Determine the (X, Y) coordinate at the center of the cell enclosing the given text.  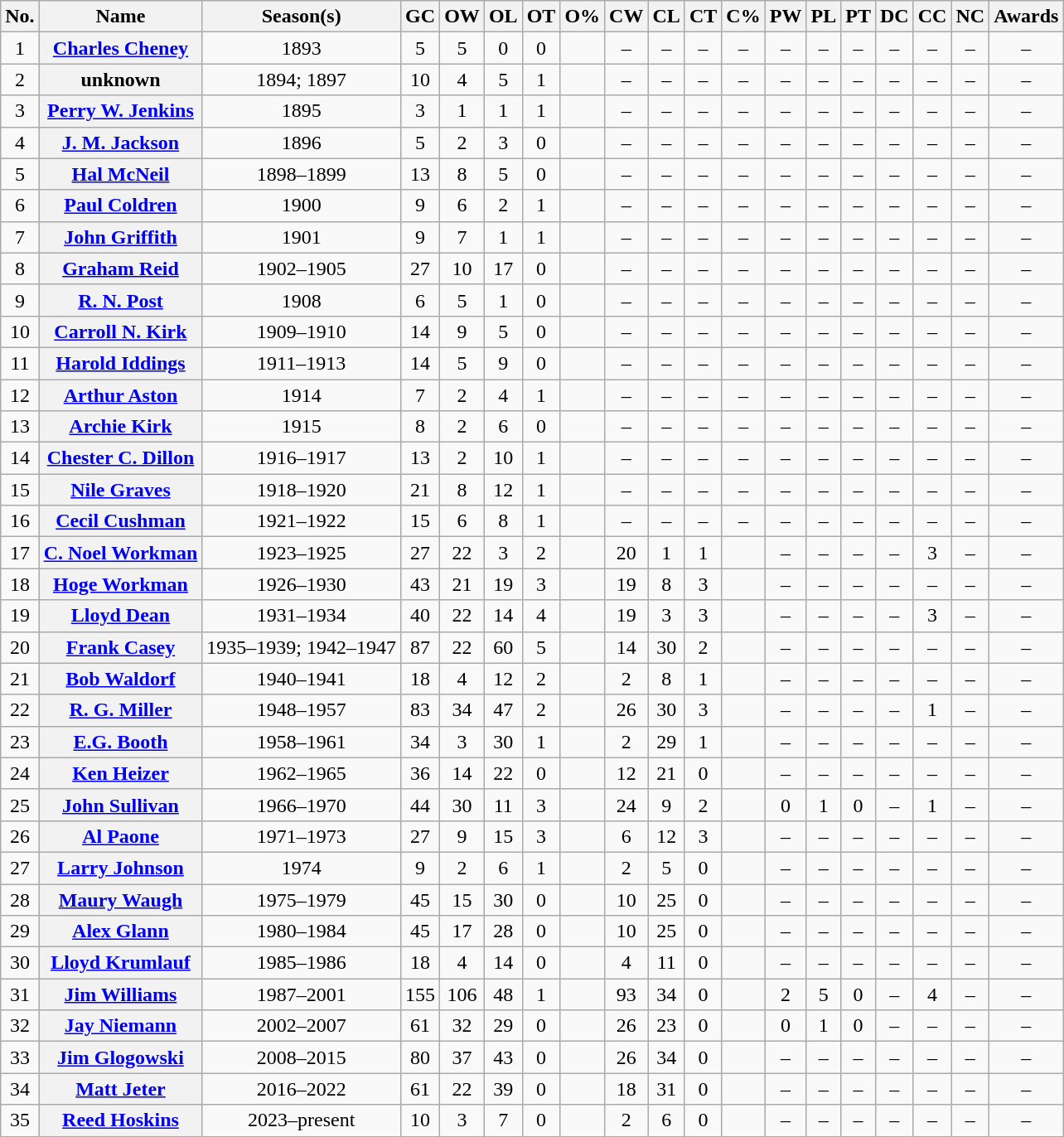
Larry Johnson (121, 868)
Perry W. Jenkins (121, 111)
OL (503, 17)
PW (786, 17)
Nile Graves (121, 490)
1911–1913 (302, 363)
1987–2001 (302, 994)
1918–1920 (302, 490)
Harold Iddings (121, 363)
16 (20, 521)
2023–present (302, 1120)
unknown (121, 80)
R. N. Post (121, 300)
Alex Glann (121, 931)
1915 (302, 427)
35 (20, 1120)
Season(s) (302, 17)
1901 (302, 237)
1935–1939; 1942–1947 (302, 647)
Al Paone (121, 836)
O% (583, 17)
36 (421, 773)
1966–1970 (302, 805)
1898–1899 (302, 174)
1980–1984 (302, 931)
Maury Waugh (121, 899)
2008–2015 (302, 1057)
C% (743, 17)
Arthur Aston (121, 395)
1896 (302, 143)
Matt Jeter (121, 1089)
PL (824, 17)
Hal McNeil (121, 174)
60 (503, 647)
Charles Cheney (121, 48)
Archie Kirk (121, 427)
2002–2007 (302, 1026)
John Sullivan (121, 805)
1948–1957 (302, 710)
1923–1925 (302, 553)
40 (421, 616)
83 (421, 710)
Bob Waldorf (121, 679)
Graham Reid (121, 269)
1940–1941 (302, 679)
Jay Niemann (121, 1026)
CW (626, 17)
1958–1961 (302, 742)
33 (20, 1057)
J. M. Jackson (121, 143)
PT (858, 17)
Hoge Workman (121, 584)
Jim Glogowski (121, 1057)
1931–1934 (302, 616)
Cecil Cushman (121, 521)
Chester C. Dillon (121, 458)
1914 (302, 395)
Name (121, 17)
106 (462, 994)
1971–1973 (302, 836)
No. (20, 17)
Ken Heizer (121, 773)
1894; 1897 (302, 80)
E.G. Booth (121, 742)
1926–1930 (302, 584)
48 (503, 994)
1985–1986 (302, 963)
Awards (1026, 17)
1893 (302, 48)
44 (421, 805)
Lloyd Krumlauf (121, 963)
Paul Coldren (121, 206)
37 (462, 1057)
1895 (302, 111)
1921–1922 (302, 521)
1909–1910 (302, 331)
Lloyd Dean (121, 616)
1900 (302, 206)
1974 (302, 868)
1908 (302, 300)
CT (703, 17)
Reed Hoskins (121, 1120)
80 (421, 1057)
OT (541, 17)
1962–1965 (302, 773)
155 (421, 994)
1975–1979 (302, 899)
93 (626, 994)
39 (503, 1089)
C. Noel Workman (121, 553)
Carroll N. Kirk (121, 331)
Jim Williams (121, 994)
GC (421, 17)
47 (503, 710)
Frank Casey (121, 647)
John Griffith (121, 237)
DC (894, 17)
R. G. Miller (121, 710)
CC (932, 17)
87 (421, 647)
OW (462, 17)
1902–1905 (302, 269)
CL (666, 17)
NC (970, 17)
2016–2022 (302, 1089)
1916–1917 (302, 458)
